From the cell containing the given text, extract its center point as [x, y] coordinate. 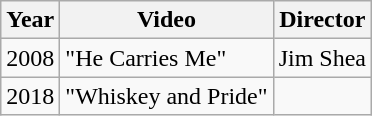
Video [166, 20]
Year [30, 20]
"He Carries Me" [166, 58]
"Whiskey and Pride" [166, 96]
Director [322, 20]
2008 [30, 58]
2018 [30, 96]
Jim Shea [322, 58]
